Return the (x, y) coordinate for the center point of the cell that contains the specified text.  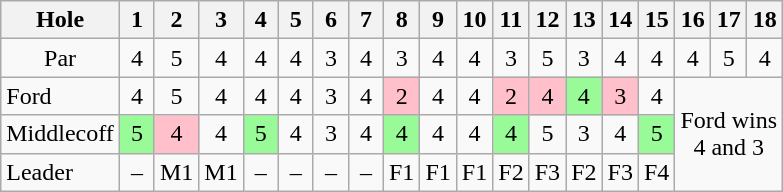
10 (474, 20)
F4 (656, 172)
14 (620, 20)
Hole (60, 20)
15 (656, 20)
8 (401, 20)
6 (330, 20)
7 (366, 20)
16 (693, 20)
18 (765, 20)
Ford (60, 96)
11 (511, 20)
17 (729, 20)
Middlecoff (60, 134)
12 (547, 20)
Par (60, 58)
1 (136, 20)
Leader (60, 172)
13 (584, 20)
9 (438, 20)
Ford wins4 and 3 (729, 134)
